Find where the given text appears and provide that cell's center as (X, Y) coordinate. 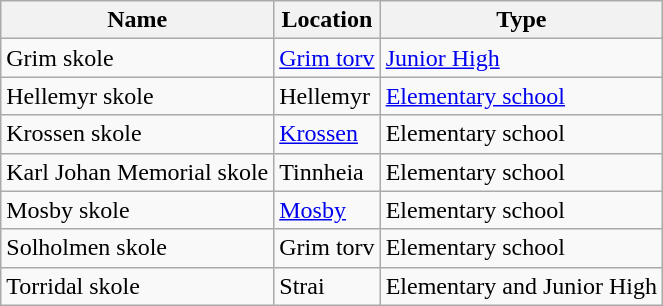
Location (327, 20)
Grim skole (138, 58)
Mosby (327, 210)
Torridal skole (138, 286)
Hellemyr skole (138, 96)
Junior High (521, 58)
Type (521, 20)
Name (138, 20)
Krossen skole (138, 134)
Mosby skole (138, 210)
Strai (327, 286)
Elementary and Junior High (521, 286)
Karl Johan Memorial skole (138, 172)
Hellemyr (327, 96)
Krossen (327, 134)
Tinnheia (327, 172)
Solholmen skole (138, 248)
